Provide the [x, y] coordinate of the cell's center where the given text is located.  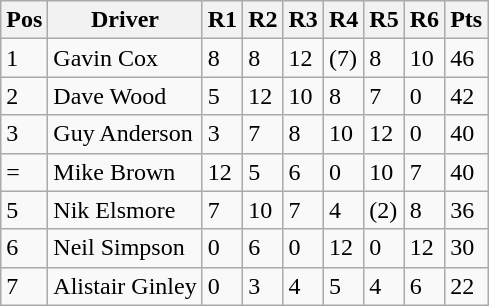
22 [466, 286]
30 [466, 248]
= [24, 172]
Neil Simpson [125, 248]
Driver [125, 20]
(2) [384, 210]
36 [466, 210]
Guy Anderson [125, 134]
42 [466, 96]
Pos [24, 20]
Pts [466, 20]
R2 [263, 20]
Gavin Cox [125, 58]
R4 [343, 20]
Nik Elsmore [125, 210]
R6 [424, 20]
R5 [384, 20]
Dave Wood [125, 96]
R1 [222, 20]
46 [466, 58]
R3 [303, 20]
Alistair Ginley [125, 286]
1 [24, 58]
(7) [343, 58]
2 [24, 96]
Mike Brown [125, 172]
